Search for the cell housing the specified text and yield its (x, y) center coordinate. 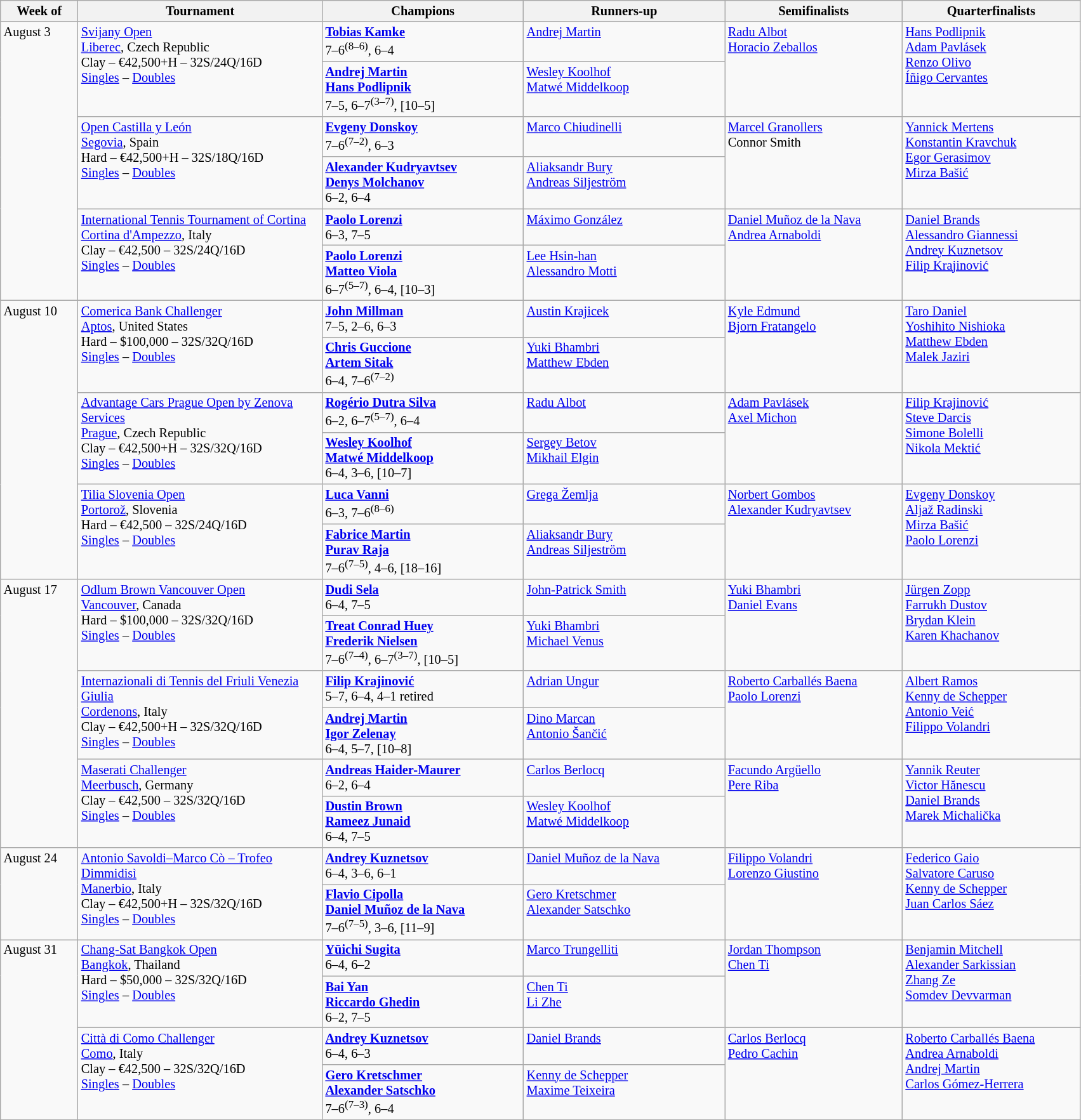
Sergey Betov Mikhail Elgin (625, 458)
Marcel Granollers Connor Smith (814, 162)
Luca Vanni6–3, 7–6(8–6) (423, 504)
Andrej Martin Igor Zelenay 6–4, 5–7, [10–8] (423, 734)
Flavio Cipolla Daniel Muñoz de la Nava7–6(7–5), 3–6, [11–9] (423, 911)
Andrey Kuznetsov 6–4, 6–3 (423, 1046)
Kyle Edmund Bjorn Fratangelo (814, 346)
Dino Marcan Antonio Šančić (625, 734)
Fabrice Martin Purav Raja 7–6(7–5), 4–6, [18–16] (423, 551)
Norbert Gombos Alexander Kudryavtsev (814, 531)
Yuki Bhambri Daniel Evans (814, 624)
Open Castilla y León Segovia, Spain Hard – €42,500+H – 32S/18Q/16D Singles – Doubles (201, 162)
Dustin Brown Rameez Junaid 6–4, 7–5 (423, 822)
Roberto Carballés Baena Paolo Lorenzi (814, 715)
Comerica Bank Challenger Aptos, United States Hard – $100,000 – 32S/32Q/16D Singles – Doubles (201, 346)
Semifinalists (814, 11)
Radu Albot (625, 412)
Carlos Berlocq Pedro Cachin (814, 1074)
August 31 (39, 1029)
Internazionali di Tennis del Friuli Venezia Giulia Cordenons, Italy Clay – €42,500+H – 32S/32Q/16D Singles – Doubles (201, 715)
Albert Ramos Kenny de Schepper Antonio Veić Filippo Volandri (991, 715)
Hans Podlipnik Adam Pavlásek Renzo Olivo Íñigo Cervantes (991, 69)
Yuki Bhambri Matthew Ebden (625, 364)
Runners-up (625, 11)
Paolo Lorenzi 6–3, 7–5 (423, 227)
Week of (39, 11)
Andrej Martin (625, 42)
Yannick Mertens Konstantin Kravchuk Egor Gerasimov Mirza Bašić (991, 162)
Carlos Berlocq (625, 777)
Yūichi Sugita 6–4, 6–2 (423, 958)
Marco Trungelliti (625, 958)
Antonio Savoldi–Marco Cò – Trofeo Dimmidisì Manerbio, Italy Clay – €42,500+H – 32S/32Q/16D Singles – Doubles (201, 893)
Kenny de Schepper Maxime Teixeira (625, 1091)
Filip Krajinović Steve Darcis Simone Bolelli Nikola Mektić (991, 438)
Gero Kretschmer Alexander Satschko 7–6(7–3), 6–4 (423, 1091)
Jürgen Zopp Farrukh Dustov Brydan Klein Karen Khachanov (991, 624)
Dudi Sela 6–4, 7–5 (423, 597)
Adam Pavlásek Axel Michon (814, 438)
Wesley Koolhof Matwé Middelkoop 6–4, 3–6, [10–7] (423, 458)
Evgeny Donskoy Aljaž Radinski Mirza Bašić Paolo Lorenzi (991, 531)
Máximo González (625, 227)
Tournament (201, 11)
Champions (423, 11)
Daniel Muñoz de la Nava (625, 866)
Evgeny Donskoy 7–6(7–2), 6–3 (423, 137)
August 10 (39, 439)
August 24 (39, 893)
John-Patrick Smith (625, 597)
Filip Krajinović 5–7, 6–4, 4–1 retired (423, 689)
Adrian Ungur (625, 689)
August 3 (39, 161)
Gero Kretschmer Alexander Satschko (625, 911)
Chen Ti Li Zhe (625, 1002)
Facundo Argüello Pere Riba (814, 803)
Città di Como Challenger Como, Italy Clay – €42,500 – 32S/32Q/16D Singles – Doubles (201, 1074)
Andrej Martin Hans Podlipnik 7–5, 6–7(3–7), [10–5] (423, 89)
Radu Albot Horacio Zeballos (814, 69)
Benjamin Mitchell Alexander Sarkissian Zhang Ze Somdev Devvarman (991, 984)
Alexander Kudryavtsev Denys Molchanov 6–2, 6–4 (423, 183)
Svijany Open Liberec, Czech Republic Clay – €42,500+H – 32S/24Q/16D Singles – Doubles (201, 69)
International Tennis Tournament of Cortina Cortina d'Ampezzo, Italy Clay – €42,500 – 32S/24Q/16D Singles – Doubles (201, 255)
Grega Žemlja (625, 504)
Lee Hsin-han Alessandro Motti (625, 273)
Treat Conrad Huey Frederik Nielsen 7–6(7–4), 6–7(3–7), [10–5] (423, 643)
Rogério Dutra Silva 6–2, 6–7(5–7), 6–4 (423, 412)
Taro Daniel Yoshihito Nishioka Matthew Ebden Malek Jaziri (991, 346)
Odlum Brown Vancouver Open Vancouver, Canada Hard – $100,000 – 32S/32Q/16D Singles – Doubles (201, 624)
Daniel Brands Alessandro Giannessi Andrey Kuznetsov Filip Krajinović (991, 255)
Roberto Carballés Baena Andrea Arnaboldi Andrej Martin Carlos Gómez-Herrera (991, 1074)
Marco Chiudinelli (625, 137)
Jordan Thompson Chen Ti (814, 984)
August 17 (39, 713)
Federico Gaio Salvatore Caruso Kenny de Schepper Juan Carlos Sáez (991, 893)
Yuki Bhambri Michael Venus (625, 643)
Daniel Muñoz de la Nava Andrea Arnaboldi (814, 255)
Andreas Haider-Maurer 6–2, 6–4 (423, 777)
Advantage Cars Prague Open by Zenova Services Prague, Czech Republic Clay – €42,500+H – 32S/32Q/16D Singles – Doubles (201, 438)
Paolo Lorenzi Matteo Viola 6–7(5–7), 6–4, [10–3] (423, 273)
Quarterfinalists (991, 11)
Yannik Reuter Victor Hănescu Daniel Brands Marek Michalička (991, 803)
Bai Yan Riccardo Ghedin6–2, 7–5 (423, 1002)
Andrey Kuznetsov 6–4, 3–6, 6–1 (423, 866)
Chris Guccione Artem Sitak 6–4, 7–6(7–2) (423, 364)
Maserati Challenger Meerbusch, Germany Clay – €42,500 – 32S/32Q/16D Singles – Doubles (201, 803)
Tobias Kamke 7–6(8–6), 6–4 (423, 42)
Filippo Volandri Lorenzo Giustino (814, 893)
Tilia Slovenia Open Portorož, Slovenia Hard – €42,500 – 32S/24Q/16D Singles – Doubles (201, 531)
John Millman 7–5, 2–6, 6–3 (423, 319)
Chang-Sat Bangkok Open Bangkok, Thailand Hard – $50,000 – 32S/32Q/16D Singles – Doubles (201, 984)
Austin Krajicek (625, 319)
Daniel Brands (625, 1046)
